Locate the cell with the specified text and output its [X, Y] center coordinate. 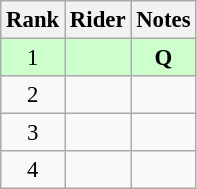
Q [164, 58]
3 [33, 133]
Notes [164, 20]
Rank [33, 20]
4 [33, 170]
2 [33, 95]
Rider [98, 20]
1 [33, 58]
